Identify which cell holds the provided text, then report its [X, Y] central coordinate. 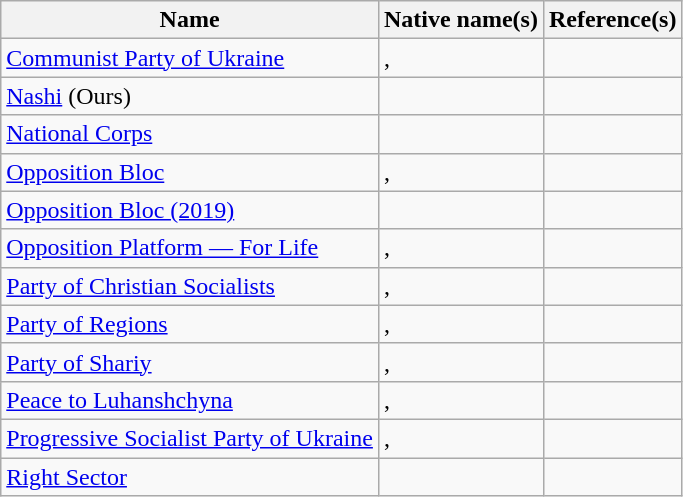
Name [190, 20]
Reference(s) [612, 20]
Opposition Bloc [190, 172]
Opposition Bloc (2019) [190, 210]
Party of Regions [190, 324]
Party of Shariy [190, 362]
Opposition Platform — For Life [190, 248]
Peace to Luhanshchyna [190, 400]
Nashi (Ours) [190, 96]
Party of Christian Socialists [190, 286]
Native name(s) [460, 20]
Right Sector [190, 477]
Progressive Socialist Party of Ukraine [190, 438]
National Corps [190, 134]
Communist Party of Ukraine [190, 58]
